Extract the [x, y] coordinate from the center of the cell holding the provided text.  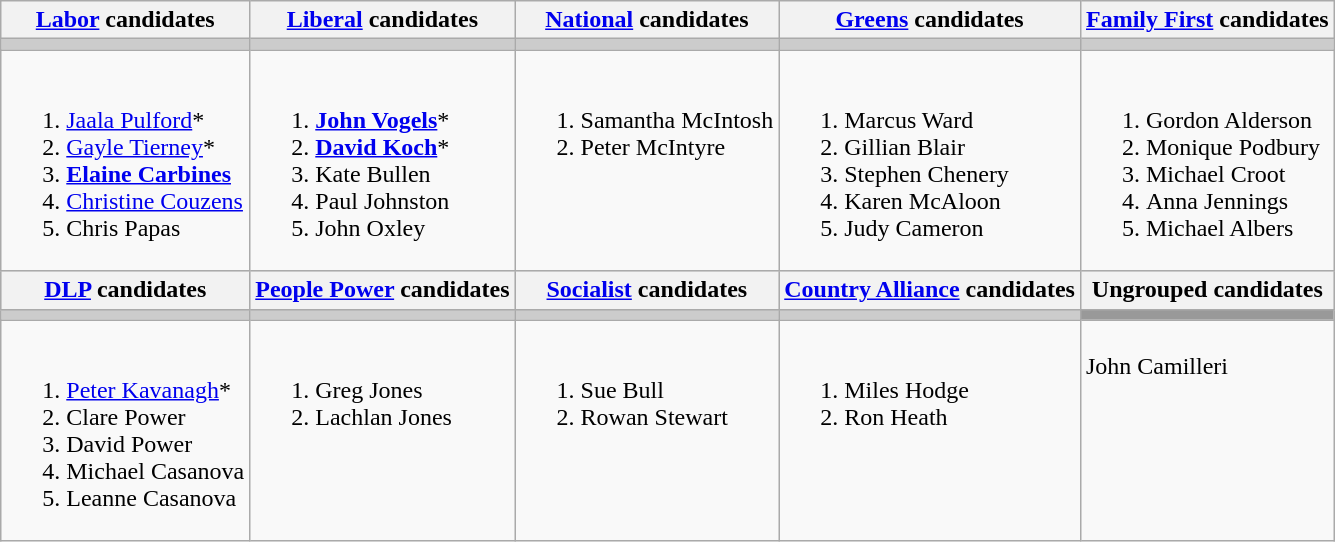
National candidates [647, 20]
Sue BullRowan Stewart [647, 430]
Country Alliance candidates [930, 290]
Labor candidates [126, 20]
Miles HodgeRon Heath [930, 430]
Liberal candidates [382, 20]
Ungrouped candidates [1207, 290]
Samantha McIntoshPeter McIntyre [647, 160]
Marcus WardGillian BlairStephen CheneryKaren McAloonJudy Cameron [930, 160]
Jaala Pulford*Gayle Tierney*Elaine CarbinesChristine CouzensChris Papas [126, 160]
Gordon AldersonMonique PodburyMichael CrootAnna JenningsMichael Albers [1207, 160]
Socialist candidates [647, 290]
Family First candidates [1207, 20]
John Vogels*David Koch*Kate BullenPaul JohnstonJohn Oxley [382, 160]
Peter Kavanagh*Clare PowerDavid PowerMichael CasanovaLeanne Casanova [126, 430]
People Power candidates [382, 290]
John Camilleri [1207, 430]
Greens candidates [930, 20]
DLP candidates [126, 290]
Greg JonesLachlan Jones [382, 430]
